Search for the cell housing the specified text and yield its (X, Y) center coordinate. 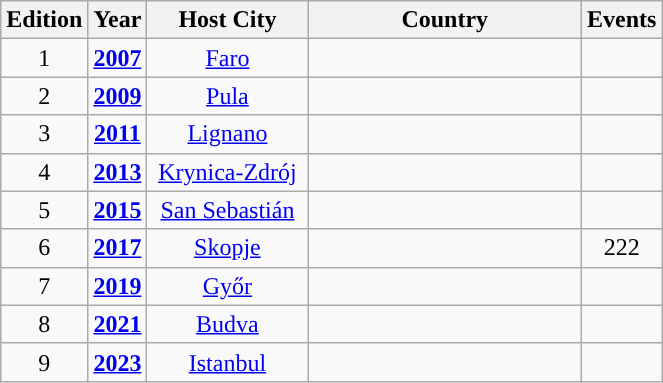
Year (118, 20)
2017 (118, 248)
Budva (228, 324)
Faro (228, 58)
San Sebastián (228, 210)
Country (445, 20)
Győr (228, 286)
Events (622, 20)
9 (44, 362)
2021 (118, 324)
2023 (118, 362)
2015 (118, 210)
7 (44, 286)
6 (44, 248)
3 (44, 134)
Istanbul (228, 362)
222 (622, 248)
5 (44, 210)
Lignano (228, 134)
4 (44, 172)
Krynica-Zdrój (228, 172)
Skopje (228, 248)
Edition (44, 20)
2019 (118, 286)
2013 (118, 172)
2007 (118, 58)
Pula (228, 96)
Host City (228, 20)
2011 (118, 134)
8 (44, 324)
2009 (118, 96)
1 (44, 58)
2 (44, 96)
